Locate the cell with the specified text and output its [x, y] center coordinate. 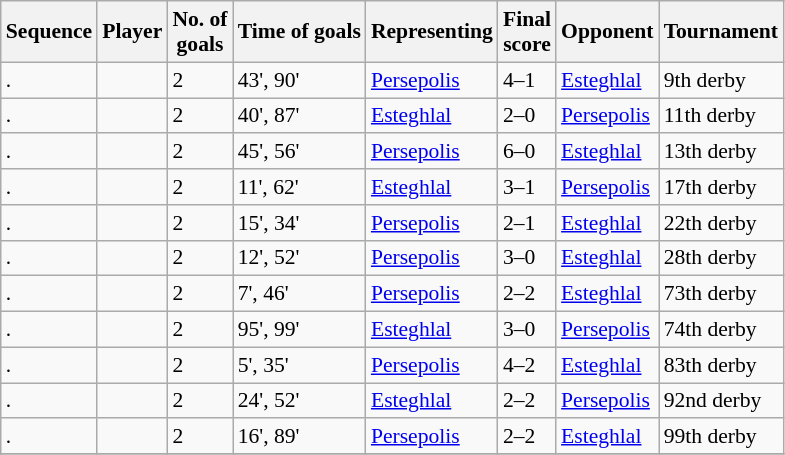
11', 62' [300, 187]
22th derby [721, 223]
5', 35' [300, 365]
Finalscore [527, 32]
2–0 [527, 116]
2–1 [527, 223]
83th derby [721, 365]
40', 87' [300, 116]
43', 90' [300, 80]
92nd derby [721, 401]
73th derby [721, 294]
13th derby [721, 152]
Tournament [721, 32]
Opponent [608, 32]
6–0 [527, 152]
3–1 [527, 187]
45', 56' [300, 152]
Representing [432, 32]
15', 34' [300, 223]
12', 52' [300, 258]
11th derby [721, 116]
Player [132, 32]
74th derby [721, 330]
28th derby [721, 258]
No. ofgoals [200, 32]
Time of goals [300, 32]
16', 89' [300, 437]
4–1 [527, 80]
24', 52' [300, 401]
99th derby [721, 437]
95', 99' [300, 330]
4–2 [527, 365]
17th derby [721, 187]
7', 46' [300, 294]
Sequence [49, 32]
9th derby [721, 80]
